Locate the cell with the specified text and output its (x, y) center coordinate. 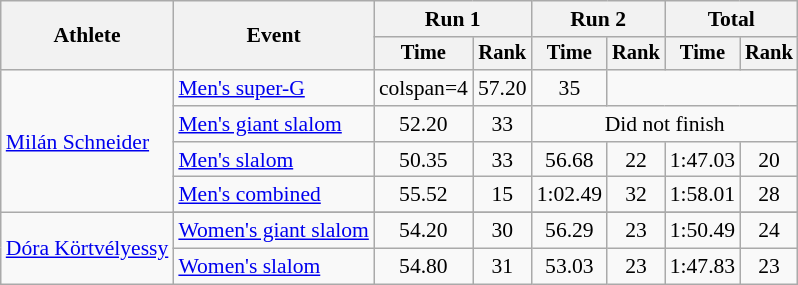
Men's combined (274, 195)
35 (570, 88)
1:47.03 (702, 160)
Men's slalom (274, 160)
32 (636, 195)
52.20 (424, 124)
Women's giant slalom (274, 231)
1:50.49 (702, 231)
1:02.49 (570, 195)
Run 2 (598, 19)
53.03 (570, 267)
Athlete (88, 36)
57.20 (502, 88)
1:58.01 (702, 195)
Total (732, 19)
Event (274, 36)
31 (502, 267)
20 (769, 160)
Women's slalom (274, 267)
Dóra Körtvélyessy (88, 248)
Men's super-G (274, 88)
Men's giant slalom (274, 124)
55.52 (424, 195)
Run 1 (453, 19)
1:47.83 (702, 267)
colspan=4 (424, 88)
15 (502, 195)
28 (769, 195)
56.29 (570, 231)
50.35 (424, 160)
54.20 (424, 231)
54.80 (424, 267)
22 (636, 160)
Milán Schneider (88, 141)
Did not finish (665, 124)
24 (769, 231)
30 (502, 231)
56.68 (570, 160)
